Detect which cell encompasses the target text, then output its [X, Y] center coordinate. 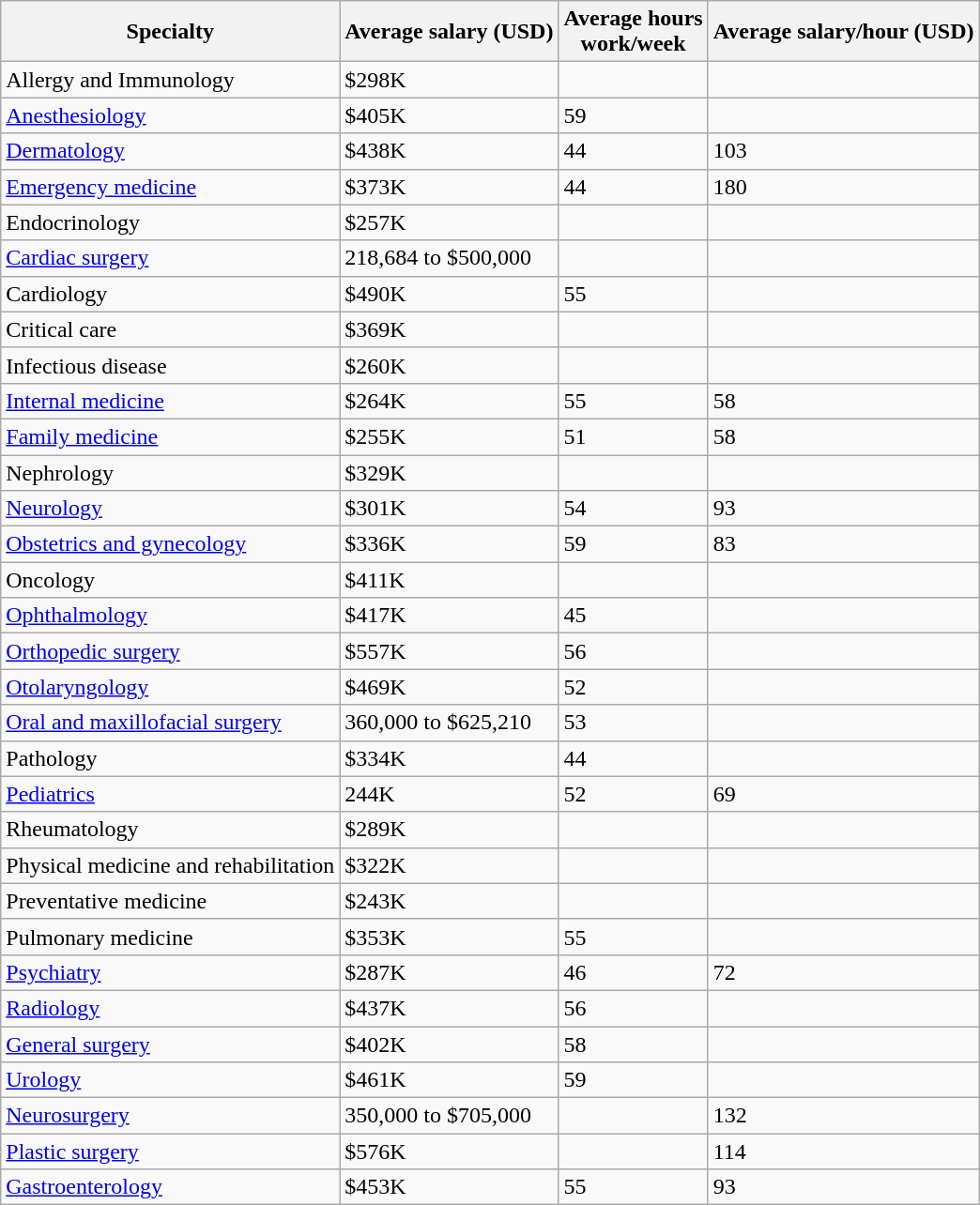
45 [633, 616]
$298K [449, 80]
$405K [449, 115]
$490K [449, 294]
$402K [449, 1045]
$411K [449, 580]
54 [633, 509]
Anesthesiology [171, 115]
Oncology [171, 580]
$287K [449, 972]
$264K [449, 401]
Average salary/hour (USD) [843, 32]
Endocrinology [171, 222]
Emergency medicine [171, 187]
Internal medicine [171, 401]
Gastroenterology [171, 1187]
Neurosurgery [171, 1116]
$289K [449, 830]
$417K [449, 616]
Dermatology [171, 151]
$334K [449, 758]
Physical medicine and rehabilitation [171, 865]
Average salary (USD) [449, 32]
$329K [449, 472]
Orthopedic surgery [171, 651]
$260K [449, 365]
$257K [449, 222]
Family medicine [171, 436]
Urology [171, 1080]
$469K [449, 687]
$373K [449, 187]
Neurology [171, 509]
Oral and maxillofacial surgery [171, 723]
$453K [449, 1187]
Allergy and Immunology [171, 80]
350,000 to $705,000 [449, 1116]
103 [843, 151]
83 [843, 544]
$243K [449, 901]
Critical care [171, 329]
$576K [449, 1152]
$438K [449, 151]
$353K [449, 937]
$301K [449, 509]
114 [843, 1152]
46 [633, 972]
Cardiac surgery [171, 258]
Infectious disease [171, 365]
Pediatrics [171, 794]
53 [633, 723]
General surgery [171, 1045]
Radiology [171, 1008]
Cardiology [171, 294]
Plastic surgery [171, 1152]
Preventative medicine [171, 901]
218,684 to $500,000 [449, 258]
360,000 to $625,210 [449, 723]
$437K [449, 1008]
Pulmonary medicine [171, 937]
$557K [449, 651]
Obstetrics and gynecology [171, 544]
Otolaryngology [171, 687]
180 [843, 187]
$461K [449, 1080]
Nephrology [171, 472]
Specialty [171, 32]
Pathology [171, 758]
Psychiatry [171, 972]
Ophthalmology [171, 616]
Average hourswork/week [633, 32]
Rheumatology [171, 830]
132 [843, 1116]
51 [633, 436]
72 [843, 972]
244K [449, 794]
$336K [449, 544]
$369K [449, 329]
$322K [449, 865]
$255K [449, 436]
69 [843, 794]
